Pinpoint the cell where the given text exists, returning its [X, Y] midpoint coordinate. 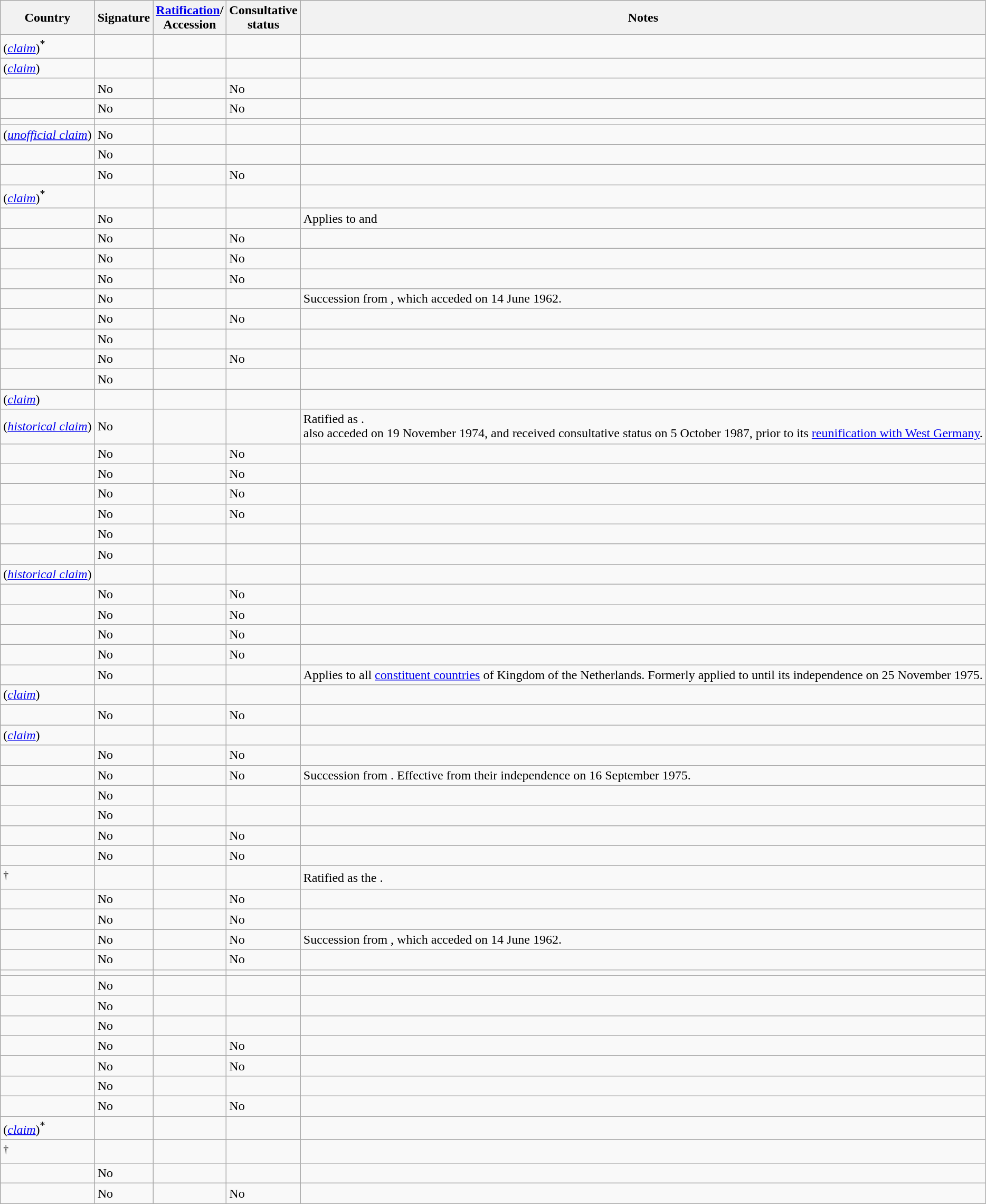
Consultativestatus [263, 18]
Ratified as . also acceded on 19 November 1974, and received consultative status on 5 October 1987, prior to its reunification with West Germany. [643, 427]
Country [48, 18]
(unofficial claim) [48, 135]
Applies to and [643, 218]
Notes [643, 18]
Ratification/Accession [190, 18]
Ratified as the . [643, 878]
Succession from . Effective from their independence on 16 September 1975. [643, 775]
Applies to all constituent countries of Kingdom of the Netherlands. Formerly applied to until its independence on 25 November 1975. [643, 675]
Signature [124, 18]
